Locate the cell with the specified text and output its (x, y) center coordinate. 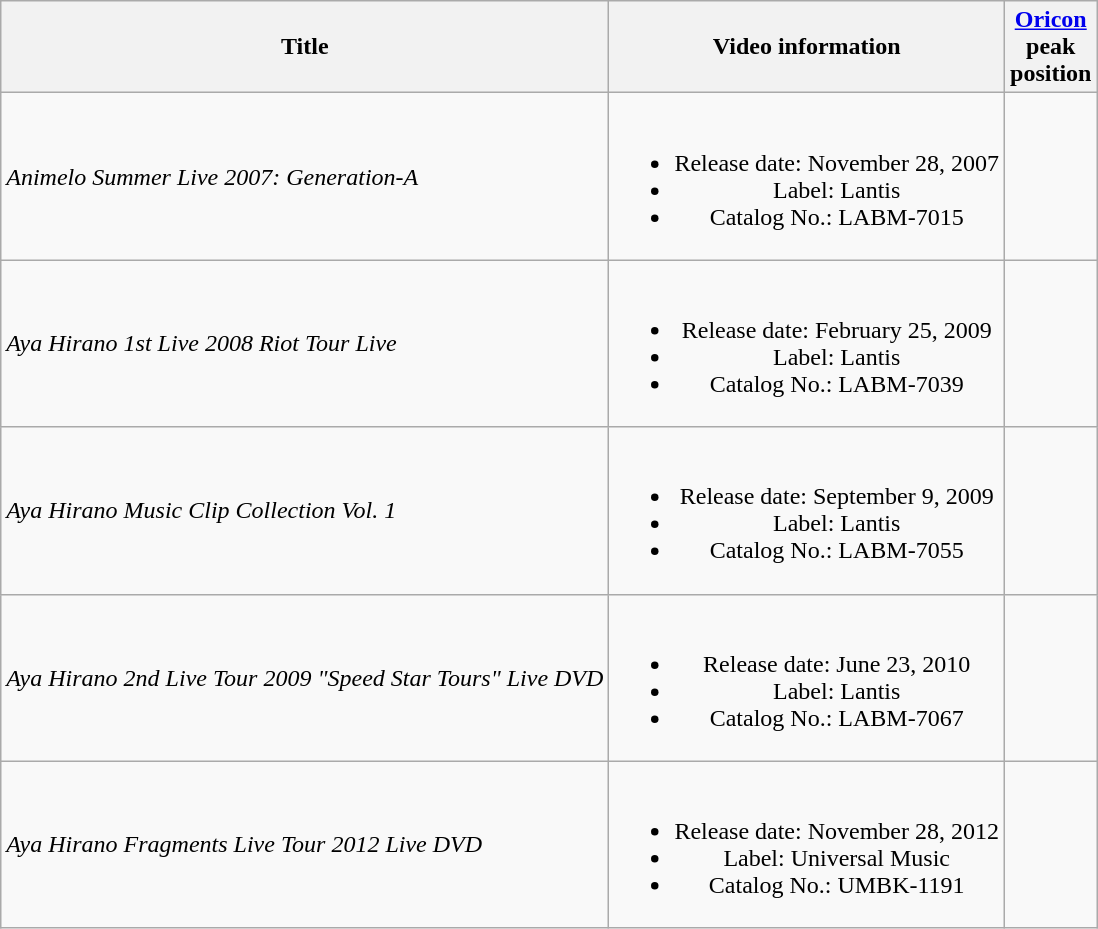
Animelo Summer Live 2007: Generation-A (305, 176)
Aya Hirano 1st Live 2008 Riot Tour Live (305, 344)
Release date: February 25, 2009Label: LantisCatalog No.: LABM-7039 (807, 344)
Title (305, 47)
Release date: November 28, 2012Label: Universal MusicCatalog No.: UMBK-1191 (807, 844)
Aya Hirano Fragments Live Tour 2012 Live DVD (305, 844)
Aya Hirano Music Clip Collection Vol. 1 (305, 510)
Release date: November 28, 2007Label: LantisCatalog No.: LABM-7015 (807, 176)
Release date: June 23, 2010Label: LantisCatalog No.: LABM-7067 (807, 678)
Video information (807, 47)
Aya Hirano 2nd Live Tour 2009 "Speed Star Tours" Live DVD (305, 678)
Release date: September 9, 2009Label: LantisCatalog No.: LABM-7055 (807, 510)
Oriconpeakposition (1051, 47)
